Pinpoint the cell where the given text exists, returning its [x, y] midpoint coordinate. 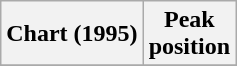
Peakposition [189, 34]
Chart (1995) [72, 34]
